For the text-containing cell, return its midpoint in (X, Y) coordinate format. 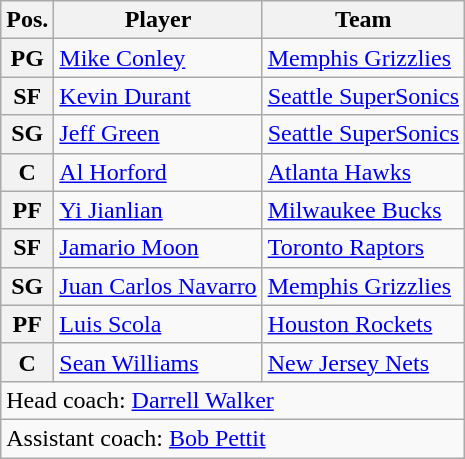
Milwaukee Bucks (363, 210)
Assistant coach: Bob Pettit (233, 438)
Toronto Raptors (363, 248)
Jeff Green (158, 134)
Houston Rockets (363, 324)
New Jersey Nets (363, 362)
Yi Jianlian (158, 210)
Player (158, 20)
Luis Scola (158, 324)
Mike Conley (158, 58)
PG (28, 58)
Kevin Durant (158, 96)
Pos. (28, 20)
Head coach: Darrell Walker (233, 400)
Sean Williams (158, 362)
Al Horford (158, 172)
Jamario Moon (158, 248)
Juan Carlos Navarro (158, 286)
Team (363, 20)
Atlanta Hawks (363, 172)
